Detect which cell encompasses the target text, then output its [x, y] center coordinate. 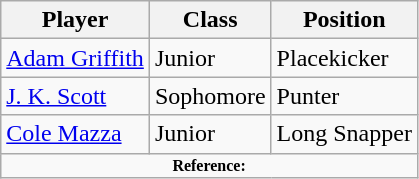
Position [344, 20]
Sophomore [210, 96]
Cole Mazza [76, 134]
Reference: [210, 165]
Placekicker [344, 58]
Punter [344, 96]
Player [76, 20]
Long Snapper [344, 134]
J. K. Scott [76, 96]
Class [210, 20]
Adam Griffith [76, 58]
